Provide the (x, y) coordinate of the cell's center where the given text is located.  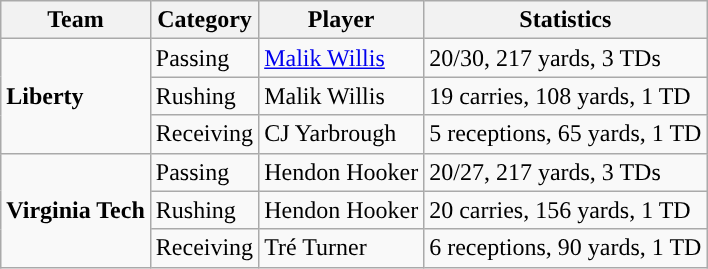
19 carries, 108 yards, 1 TD (566, 96)
Player (342, 20)
6 receptions, 90 yards, 1 TD (566, 248)
Category (204, 20)
Team (76, 20)
5 receptions, 65 yards, 1 TD (566, 134)
Statistics (566, 20)
20 carries, 156 yards, 1 TD (566, 210)
CJ Yarbrough (342, 134)
Virginia Tech (76, 210)
20/30, 217 yards, 3 TDs (566, 58)
Liberty (76, 96)
Tré Turner (342, 248)
20/27, 217 yards, 3 TDs (566, 172)
